From the cell containing the given text, extract its center point as [X, Y] coordinate. 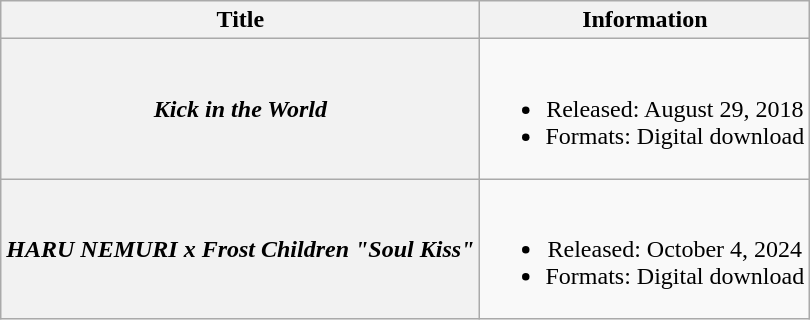
Kick in the World [240, 109]
Released: October 4, 2024Formats: Digital download [645, 249]
Title [240, 20]
Information [645, 20]
Released: August 29, 2018Formats: Digital download [645, 109]
HARU NEMURI x Frost Children "Soul Kiss" [240, 249]
